Return (x, y) of the center of cell containing provided text 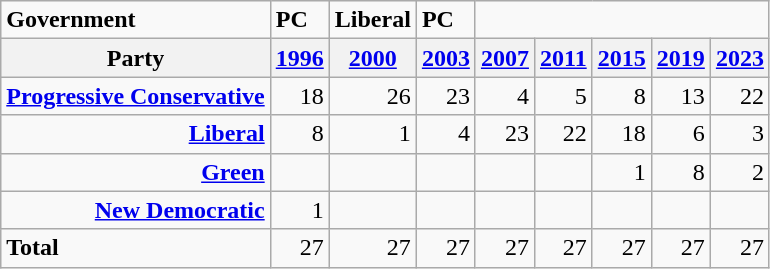
2003 (446, 58)
New Democratic (136, 210)
2 (740, 172)
6 (680, 134)
Green (136, 172)
2000 (372, 58)
26 (372, 96)
3 (740, 134)
2019 (680, 58)
1996 (300, 58)
5 (563, 96)
2015 (622, 58)
2023 (740, 58)
2011 (563, 58)
13 (680, 96)
Progressive Conservative (136, 96)
Total (136, 248)
Government (136, 20)
2007 (504, 58)
Party (136, 58)
